Identify which cell holds the provided text, then report its (X, Y) central coordinate. 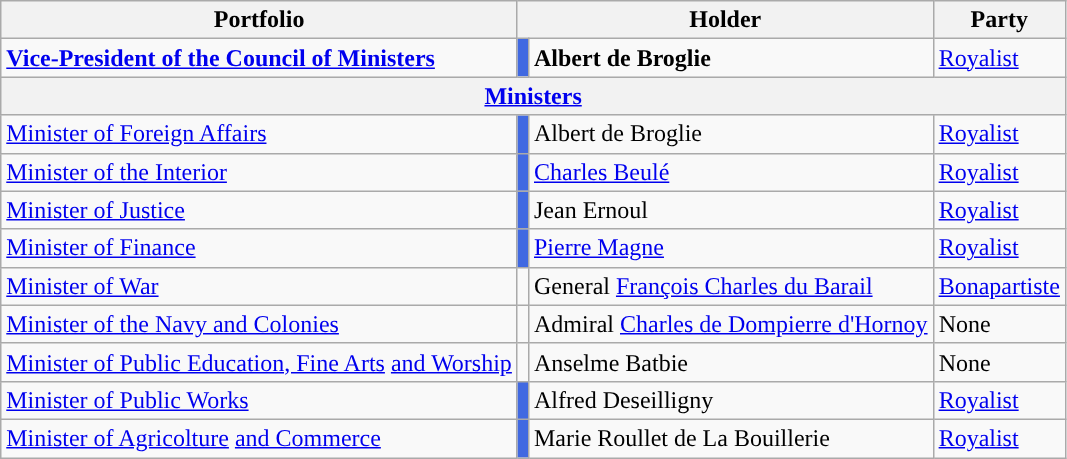
Charles Beulé (730, 172)
Jean Ernoul (730, 210)
Minister of War (260, 286)
Party (999, 20)
Marie Roullet de La Bouillerie (730, 438)
General François Charles du Barail (730, 286)
Anselme Batbie (730, 362)
Minister of Public Education, Fine Arts and Worship (260, 362)
Minister of the Navy and Colonies (260, 324)
Minister of Foreign Affairs (260, 134)
Minister of Justice (260, 210)
Vice-President of the Council of Ministers (260, 58)
Pierre Magne (730, 248)
Admiral Charles de Dompierre d'Hornoy (730, 324)
Holder (725, 20)
Bonapartiste (999, 286)
Portfolio (260, 20)
Minister of Public Works (260, 400)
Minister of the Interior (260, 172)
Minister of Finance (260, 248)
Ministers (534, 96)
Alfred Deseilligny (730, 400)
Minister of Agricolture and Commerce (260, 438)
